Find where the given text appears and provide that cell's center as (x, y) coordinate. 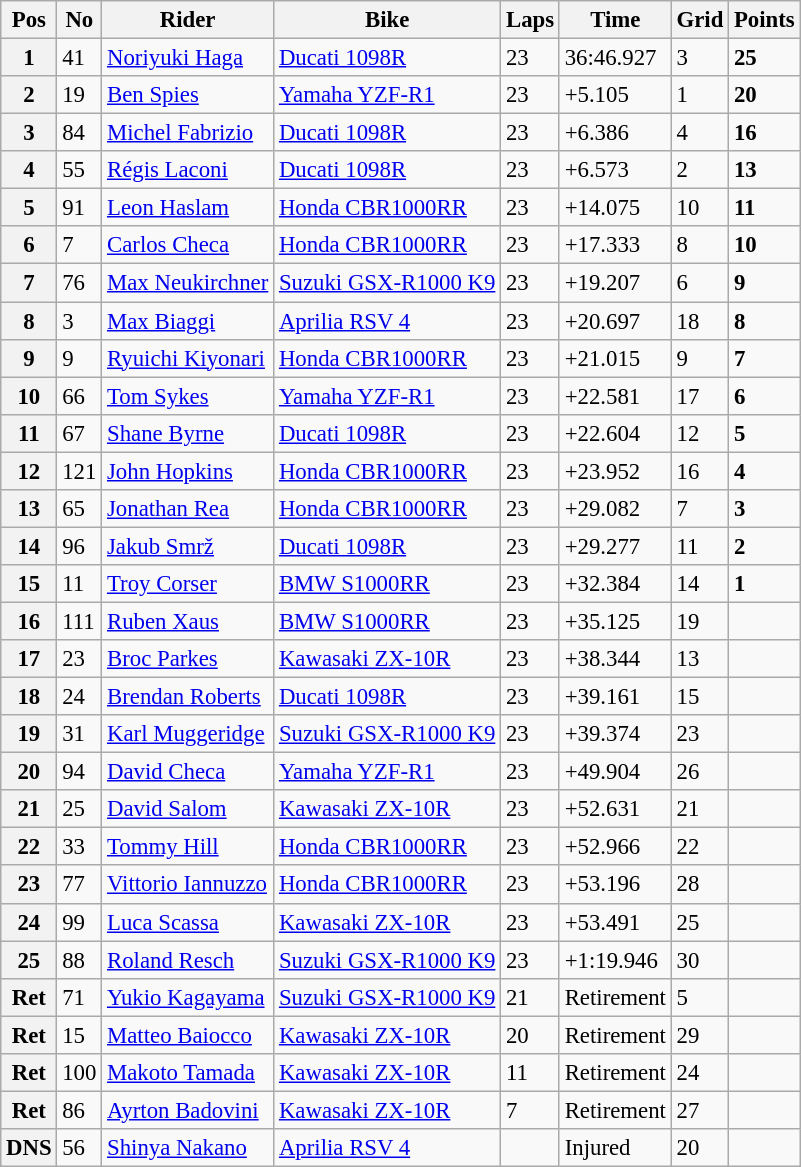
+5.105 (615, 95)
76 (80, 283)
Régis Laconi (188, 170)
+53.491 (615, 922)
Roland Resch (188, 960)
Pos (29, 20)
29 (700, 1035)
31 (80, 734)
Karl Muggeridge (188, 734)
Points (764, 20)
Shinya Nakano (188, 1148)
+32.384 (615, 584)
Laps (530, 20)
33 (80, 847)
Brendan Roberts (188, 697)
+6.386 (615, 133)
Luca Scassa (188, 922)
+29.082 (615, 509)
+6.573 (615, 170)
94 (80, 772)
+22.604 (615, 433)
Jakub Smrž (188, 546)
Carlos Checa (188, 245)
Grid (700, 20)
Leon Haslam (188, 208)
111 (80, 621)
Jonathan Rea (188, 509)
Ayrton Badovini (188, 1110)
DNS (29, 1148)
+17.333 (615, 245)
99 (80, 922)
+39.374 (615, 734)
+53.196 (615, 885)
71 (80, 997)
55 (80, 170)
David Salom (188, 809)
Shane Byrne (188, 433)
Matteo Baiocco (188, 1035)
David Checa (188, 772)
Tommy Hill (188, 847)
+20.697 (615, 321)
Ryuichi Kiyonari (188, 358)
Broc Parkes (188, 659)
86 (80, 1110)
+22.581 (615, 396)
Bike (388, 20)
26 (700, 772)
96 (80, 546)
Makoto Tamada (188, 1073)
John Hopkins (188, 471)
91 (80, 208)
67 (80, 433)
Troy Corser (188, 584)
+52.966 (615, 847)
+39.161 (615, 697)
36:46.927 (615, 58)
+14.075 (615, 208)
100 (80, 1073)
+1:19.946 (615, 960)
Rider (188, 20)
Ben Spies (188, 95)
+29.277 (615, 546)
Max Biaggi (188, 321)
+21.015 (615, 358)
Injured (615, 1148)
Max Neukirchner (188, 283)
+23.952 (615, 471)
Noriyuki Haga (188, 58)
Yukio Kagayama (188, 997)
77 (80, 885)
No (80, 20)
121 (80, 471)
30 (700, 960)
28 (700, 885)
88 (80, 960)
65 (80, 509)
+49.904 (615, 772)
Vittorio Iannuzzo (188, 885)
56 (80, 1148)
+52.631 (615, 809)
+35.125 (615, 621)
Time (615, 20)
41 (80, 58)
+38.344 (615, 659)
Tom Sykes (188, 396)
Ruben Xaus (188, 621)
+19.207 (615, 283)
66 (80, 396)
Michel Fabrizio (188, 133)
84 (80, 133)
27 (700, 1110)
